Return the (X, Y) coordinate for the center point of the cell that contains the specified text.  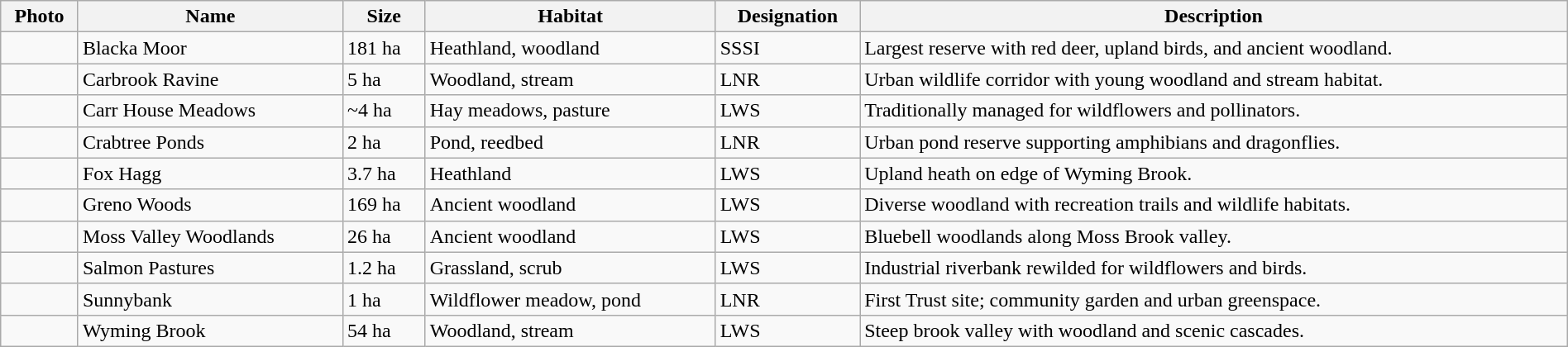
Wyming Brook (210, 330)
1 ha (384, 299)
Urban pond reserve supporting amphibians and dragonflies. (1214, 142)
Photo (40, 17)
2 ha (384, 142)
Bluebell woodlands along Moss Brook valley. (1214, 236)
Salmon Pastures (210, 268)
1.2 ha (384, 268)
Carbrook Ravine (210, 79)
Designation (787, 17)
3.7 ha (384, 173)
Carr House Meadows (210, 111)
169 ha (384, 205)
Crabtree Ponds (210, 142)
Size (384, 17)
Sunnybank (210, 299)
First Trust site; community garden and urban greenspace. (1214, 299)
Urban wildlife corridor with young woodland and stream habitat. (1214, 79)
Traditionally managed for wildflowers and pollinators. (1214, 111)
5 ha (384, 79)
Steep brook valley with woodland and scenic cascades. (1214, 330)
Industrial riverbank rewilded for wildflowers and birds. (1214, 268)
Moss Valley Woodlands (210, 236)
Hay meadows, pasture (571, 111)
SSSI (787, 48)
~4 ha (384, 111)
Largest reserve with red deer, upland birds, and ancient woodland. (1214, 48)
Fox Hagg (210, 173)
Heathland, woodland (571, 48)
Habitat (571, 17)
Description (1214, 17)
Name (210, 17)
Upland heath on edge of Wyming Brook. (1214, 173)
Blacka Moor (210, 48)
Grassland, scrub (571, 268)
26 ha (384, 236)
181 ha (384, 48)
Wildflower meadow, pond (571, 299)
Diverse woodland with recreation trails and wildlife habitats. (1214, 205)
Pond, reedbed (571, 142)
Heathland (571, 173)
Greno Woods (210, 205)
54 ha (384, 330)
